Locate the cell with the specified text and output its [x, y] center coordinate. 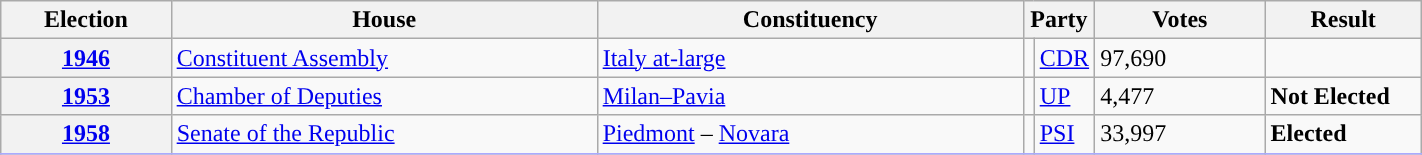
Senate of the Republic [384, 134]
Milan–Pavia [810, 96]
UP [1064, 96]
33,997 [1180, 134]
Elected [1343, 134]
House [384, 20]
1953 [86, 96]
PSI [1064, 134]
1958 [86, 134]
CDR [1064, 58]
97,690 [1180, 58]
Election [86, 20]
4,477 [1180, 96]
Votes [1180, 20]
Constituent Assembly [384, 58]
Constituency [810, 20]
Party [1058, 20]
Not Elected [1343, 96]
1946 [86, 58]
Chamber of Deputies [384, 96]
Piedmont – Novara [810, 134]
Italy at-large [810, 58]
Result [1343, 20]
